For the text-containing cell, return its midpoint in (x, y) coordinate format. 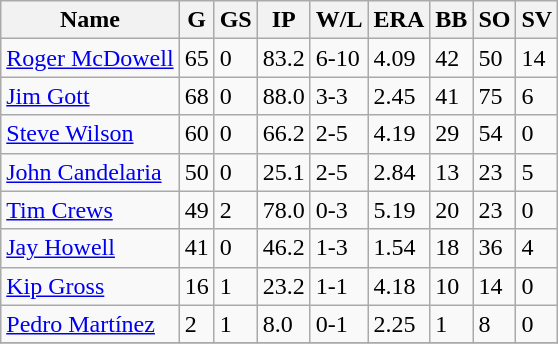
68 (196, 96)
60 (196, 134)
Jay Howell (90, 248)
29 (452, 134)
1.54 (399, 248)
Roger McDowell (90, 58)
6 (537, 96)
66.2 (284, 134)
Steve Wilson (90, 134)
25.1 (284, 172)
18 (452, 248)
54 (494, 134)
75 (494, 96)
BB (452, 20)
John Candelaria (90, 172)
13 (452, 172)
2.25 (399, 324)
3-3 (339, 96)
2.45 (399, 96)
2.84 (399, 172)
0-1 (339, 324)
6-10 (339, 58)
8 (494, 324)
IP (284, 20)
8.0 (284, 324)
Name (90, 20)
5 (537, 172)
SO (494, 20)
0-3 (339, 210)
16 (196, 286)
88.0 (284, 96)
36 (494, 248)
Kip Gross (90, 286)
ERA (399, 20)
Jim Gott (90, 96)
4.18 (399, 286)
4.19 (399, 134)
Pedro Martínez (90, 324)
4 (537, 248)
46.2 (284, 248)
10 (452, 286)
1-3 (339, 248)
78.0 (284, 210)
GS (236, 20)
42 (452, 58)
20 (452, 210)
23.2 (284, 286)
G (196, 20)
49 (196, 210)
65 (196, 58)
SV (537, 20)
W/L (339, 20)
1-1 (339, 286)
83.2 (284, 58)
5.19 (399, 210)
Tim Crews (90, 210)
4.09 (399, 58)
